Output the [X, Y] coordinate of the center of the cell containing the given text.  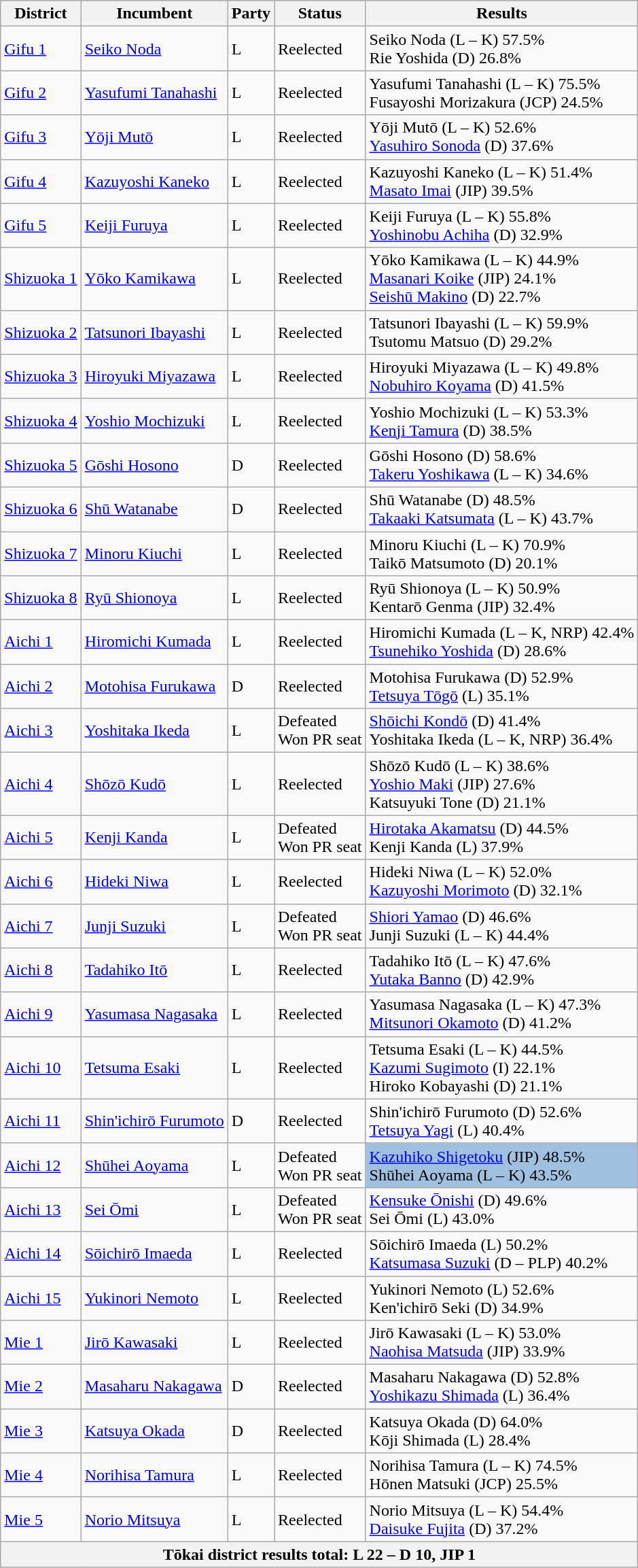
Shizuoka 3 [41, 377]
Hideki Niwa (L – K) 52.0%Kazuyoshi Morimoto (D) 32.1% [501, 881]
Gifu 1 [41, 49]
Shizuoka 2 [41, 332]
Aichi 1 [41, 642]
Mie 5 [41, 1519]
Tetsuma Esaki (L – K) 44.5%Kazumi Sugimoto (I) 22.1%Hiroko Kobayashi (D) 21.1% [501, 1068]
Ryū Shionoya [154, 598]
Norihisa Tamura (L – K) 74.5%Hōnen Matsuki (JCP) 25.5% [501, 1476]
Yoshitaka Ikeda [154, 730]
Yasufumi Tanahashi (L – K) 75.5%Fusayoshi Morizakura (JCP) 24.5% [501, 92]
Gifu 3 [41, 137]
Katsuya Okada [154, 1431]
Hiroyuki Miyazawa [154, 377]
Hirotaka Akamatsu (D) 44.5%Kenji Kanda (L) 37.9% [501, 838]
Aichi 2 [41, 687]
Kazuyoshi Kaneko (L – K) 51.4%Masato Imai (JIP) 39.5% [501, 181]
Motohisa Furukawa [154, 687]
Shin'ichirō Furumoto [154, 1121]
Kazuyoshi Kaneko [154, 181]
Norio Mitsuya [154, 1519]
Shizuoka 4 [41, 420]
Hiromichi Kumada (L – K, NRP) 42.4%Tsunehiko Yoshida (D) 28.6% [501, 642]
Shōzō Kudō (L – K) 38.6%Yoshio Maki (JIP) 27.6%Katsuyuki Tone (D) 21.1% [501, 784]
Tadahiko Itō [154, 970]
Aichi 5 [41, 838]
Yasumasa Nagasaka (L – K) 47.3%Mitsunori Okamoto (D) 41.2% [501, 1015]
Aichi 12 [41, 1165]
Hiroyuki Miyazawa (L – K) 49.8%Nobuhiro Koyama (D) 41.5% [501, 377]
Yasumasa Nagasaka [154, 1015]
Shizuoka 8 [41, 598]
Gōshi Hosono [154, 465]
Hiromichi Kumada [154, 642]
Mie 3 [41, 1431]
Gifu 4 [41, 181]
Yoshio Mochizuki [154, 420]
Masaharu Nakagawa (D) 52.8%Yoshikazu Shimada (L) 36.4% [501, 1387]
Tatsunori Ibayashi (L – K) 59.9%Tsutomu Matsuo (D) 29.2% [501, 332]
Keiji Furuya (L – K) 55.8%Yoshinobu Achiha (D) 32.9% [501, 226]
Jirō Kawasaki [154, 1342]
Tadahiko Itō (L – K) 47.6%Yutaka Banno (D) 42.9% [501, 970]
Kensuke Ōnishi (D) 49.6%Sei Ōmi (L) 43.0% [501, 1209]
Norio Mitsuya (L – K) 54.4%Daisuke Fujita (D) 37.2% [501, 1519]
Shū Watanabe [154, 509]
Aichi 14 [41, 1254]
Aichi 4 [41, 784]
Shizuoka 6 [41, 509]
Kenji Kanda [154, 838]
Yukinori Nemoto [154, 1297]
Ryū Shionoya (L – K) 50.9%Kentarō Genma (JIP) 32.4% [501, 598]
Yōko Kamikawa (L – K) 44.9%Masanari Koike (JIP) 24.1%Seishū Makino (D) 22.7% [501, 279]
Shizuoka 7 [41, 553]
Minoru Kiuchi [154, 553]
Katsuya Okada (D) 64.0%Kōji Shimada (L) 28.4% [501, 1431]
Aichi 13 [41, 1209]
Aichi 7 [41, 926]
Aichi 8 [41, 970]
Shū Watanabe (D) 48.5%Takaaki Katsumata (L – K) 43.7% [501, 509]
Gifu 5 [41, 226]
Minoru Kiuchi (L – K) 70.9%Taikō Matsumoto (D) 20.1% [501, 553]
Yōko Kamikawa [154, 279]
Norihisa Tamura [154, 1476]
Shin'ichirō Furumoto (D) 52.6%Tetsuya Yagi (L) 40.4% [501, 1121]
Motohisa Furukawa (D) 52.9%Tetsuya Tōgō (L) 35.1% [501, 687]
Incumbent [154, 14]
Junji Suzuki [154, 926]
Hideki Niwa [154, 881]
Masaharu Nakagawa [154, 1387]
Shōichi Kondō (D) 41.4%Yoshitaka Ikeda (L – K, NRP) 36.4% [501, 730]
Shūhei Aoyama [154, 1165]
Sōichirō Imaeda [154, 1254]
Aichi 11 [41, 1121]
Tetsuma Esaki [154, 1068]
Yoshio Mochizuki (L – K) 53.3%Kenji Tamura (D) 38.5% [501, 420]
Sei Ōmi [154, 1209]
Tōkai district results total: L 22 – D 10, JIP 1 [319, 1554]
Shōzō Kudō [154, 784]
District [41, 14]
Aichi 9 [41, 1015]
Aichi 10 [41, 1068]
Mie 1 [41, 1342]
Yasufumi Tanahashi [154, 92]
Shiori Yamao (D) 46.6%Junji Suzuki (L – K) 44.4% [501, 926]
Results [501, 14]
Aichi 15 [41, 1297]
Jirō Kawasaki (L – K) 53.0%Naohisa Matsuda (JIP) 33.9% [501, 1342]
Party [251, 14]
Aichi 6 [41, 881]
Seiko Noda [154, 49]
Yukinori Nemoto (L) 52.6%Ken'ichirō Seki (D) 34.9% [501, 1297]
Kazuhiko Shigetoku (JIP) 48.5%Shūhei Aoyama (L – K) 43.5% [501, 1165]
Status [320, 14]
Shizuoka 1 [41, 279]
Yōji Mutō [154, 137]
Shizuoka 5 [41, 465]
Mie 4 [41, 1476]
Gōshi Hosono (D) 58.6%Takeru Yoshikawa (L – K) 34.6% [501, 465]
Yōji Mutō (L – K) 52.6%Yasuhiro Sonoda (D) 37.6% [501, 137]
Mie 2 [41, 1387]
Gifu 2 [41, 92]
Aichi 3 [41, 730]
Sōichirō Imaeda (L) 50.2%Katsumasa Suzuki (D – PLP) 40.2% [501, 1254]
Keiji Furuya [154, 226]
Seiko Noda (L – K) 57.5%Rie Yoshida (D) 26.8% [501, 49]
Tatsunori Ibayashi [154, 332]
